Scan for the cell matching the given text and deliver its (X, Y) coordinate at center. 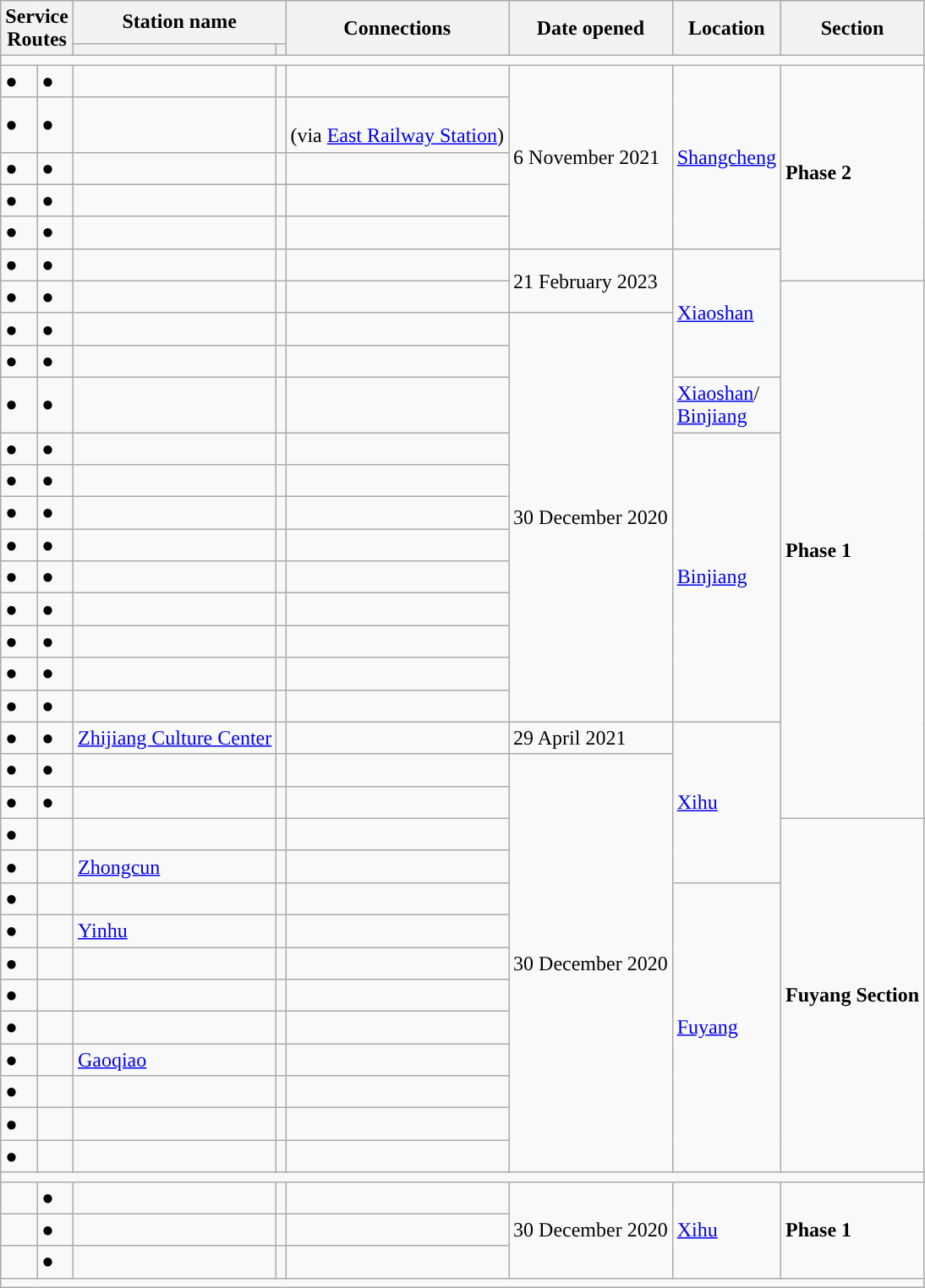
29 April 2021 (591, 738)
Zhongcun (174, 866)
6 November 2021 (591, 157)
Date opened (591, 29)
Location (726, 29)
Binjiang (726, 578)
Gaoqiao (174, 1060)
21 February 2023 (591, 281)
Phase 2 (852, 172)
Xiaoshan (726, 313)
(via East Railway Station) (397, 125)
Xiaoshan/Binjiang (726, 404)
Connections (397, 29)
Yinhu (174, 931)
Fuyang (726, 1028)
ServiceRoutes (37, 29)
Shangcheng (726, 157)
Fuyang Section (852, 996)
Station name (179, 22)
Zhijiang Culture Center (174, 738)
Section (852, 29)
